Capture the cell that displays the provided text and extract its (X, Y) central coordinate. 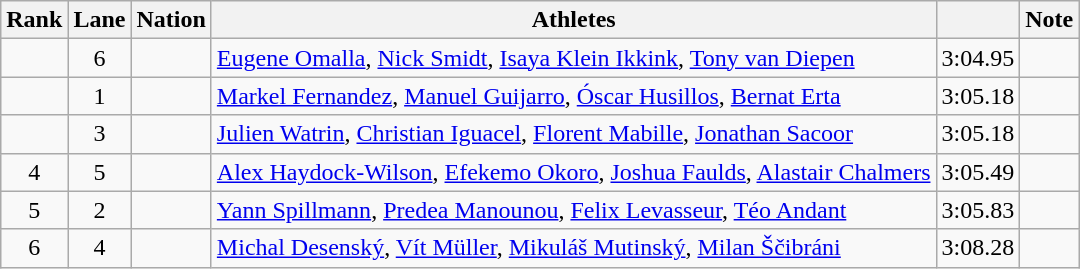
Lane (100, 20)
Eugene Omalla, Nick Smidt, Isaya Klein Ikkink, Tony van Diepen (574, 58)
1 (100, 96)
2 (100, 210)
Rank (34, 20)
Michal Desenský, Vít Müller, Mikuláš Mutinský, Milan Ščibráni (574, 248)
3:05.49 (978, 172)
3 (100, 134)
Athletes (574, 20)
Markel Fernandez, Manuel Guijarro, Óscar Husillos, Bernat Erta (574, 96)
Nation (171, 20)
Julien Watrin, Christian Iguacel, Florent Mabille, Jonathan Sacoor (574, 134)
3:04.95 (978, 58)
Note (1050, 20)
3:08.28 (978, 248)
Yann Spillmann, Predea Manounou, Felix Levasseur, Téo Andant (574, 210)
Alex Haydock-Wilson, Efekemo Okoro, Joshua Faulds, Alastair Chalmers (574, 172)
3:05.83 (978, 210)
